Search for the cell housing the specified text and yield its (x, y) center coordinate. 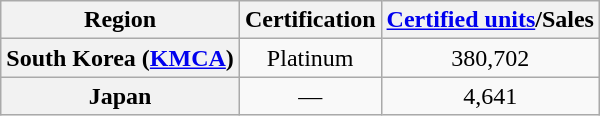
Certified units/Sales (490, 20)
Certification (310, 20)
Japan (120, 96)
— (310, 96)
Platinum (310, 58)
4,641 (490, 96)
Region (120, 20)
South Korea (KMCA) (120, 58)
380,702 (490, 58)
